Identify which cell holds the provided text, then report its [X, Y] central coordinate. 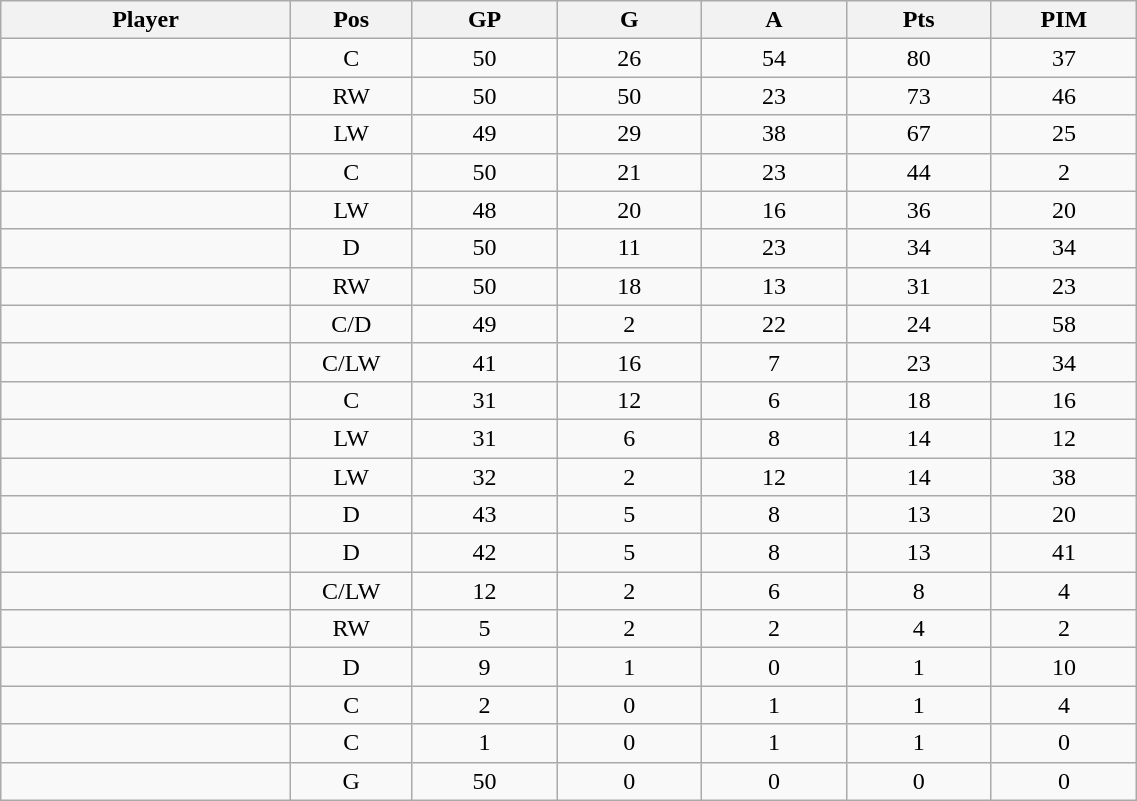
Pos [351, 20]
37 [1064, 58]
73 [918, 96]
25 [1064, 134]
11 [630, 248]
Pts [918, 20]
C/D [351, 324]
GP [484, 20]
43 [484, 515]
22 [774, 324]
10 [1064, 667]
48 [484, 210]
Player [146, 20]
32 [484, 477]
80 [918, 58]
7 [774, 362]
PIM [1064, 20]
24 [918, 324]
42 [484, 553]
A [774, 20]
58 [1064, 324]
36 [918, 210]
67 [918, 134]
21 [630, 172]
54 [774, 58]
46 [1064, 96]
29 [630, 134]
44 [918, 172]
9 [484, 667]
26 [630, 58]
